From the cell containing the given text, extract its center point as (x, y) coordinate. 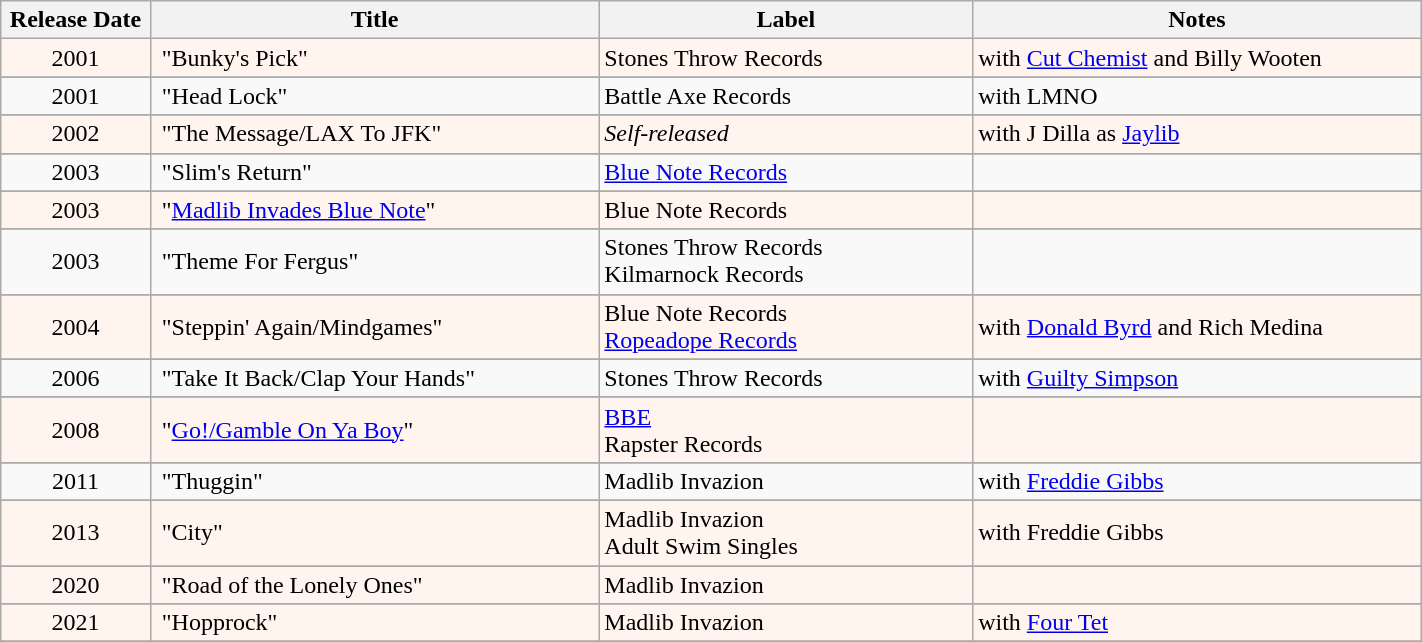
2006 (76, 378)
"Slim's Return" (374, 172)
"Take It Back/Clap Your Hands" (374, 378)
2004 (76, 326)
Battle Axe Records (786, 96)
"The Message/LAX To JFK" (374, 134)
"City" (374, 532)
"Thuggin" (374, 481)
2020 (76, 585)
"Theme For Fergus" (374, 262)
with Guilty Simpson (1198, 378)
Label (786, 20)
"Road of the Lonely Ones" (374, 585)
2011 (76, 481)
Blue Note RecordsRopeadope Records (786, 326)
2021 (76, 623)
with J Dilla as Jaylib (1198, 134)
Stones Throw RecordsKilmarnock Records (786, 262)
BBERapster Records (786, 430)
"Steppin' Again/Mindgames" (374, 326)
Madlib InvazionAdult Swim Singles (786, 532)
"Bunky's Pick" (374, 58)
with Four Tet (1198, 623)
Release Date (76, 20)
"Head Lock" (374, 96)
"Hopprock" (374, 623)
with LMNO (1198, 96)
2002 (76, 134)
"Go!/Gamble On Ya Boy" (374, 430)
2008 (76, 430)
"Madlib Invades Blue Note" (374, 210)
with Donald Byrd and Rich Medina (1198, 326)
Notes (1198, 20)
Self-released (786, 134)
with Cut Chemist and Billy Wooten (1198, 58)
Title (374, 20)
2013 (76, 532)
